Detect which cell encompasses the target text, then output its [X, Y] center coordinate. 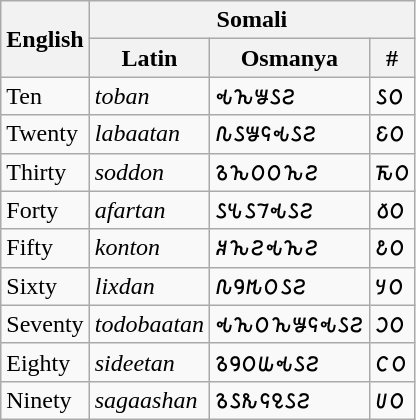
𐒈𐒖𐒌𐒛𐒉𐒖𐒒 [290, 400]
sideetan [149, 362]
konton [149, 248]
𐒂𐒙𐒆𐒙𐒁𐒛𐒂𐒖𐒒 [290, 324]
Somali [252, 20]
𐒐𐒘𐒄𐒆𐒖𐒒 [290, 286]
Sixty [45, 286]
toban [149, 96]
Osmanya [290, 58]
Thirty [45, 172]
Fifty [45, 248]
𐒏𐒙𐒒𐒂𐒙𐒒 [290, 248]
Eighty [45, 362]
𐒢𐒠 [392, 134]
Twenty [45, 134]
todobaatan [149, 324]
𐒦𐒠 [392, 286]
Latin [149, 58]
𐒖𐒍𐒖𐒇𐒂𐒖𐒒 [290, 210]
labaatan [149, 134]
𐒨𐒠 [392, 362]
𐒩𐒠 [392, 400]
Ten [45, 96]
𐒂𐒙𐒁𐒖𐒒 [290, 96]
Seventy [45, 324]
𐒤𐒠 [392, 210]
𐒣𐒠 [392, 172]
𐒐𐒖𐒁𐒛𐒂𐒖𐒒 [290, 134]
𐒧𐒠 [392, 324]
Ninety [45, 400]
lixdan [149, 286]
# [392, 58]
𐒈𐒘𐒆𐒜𐒂𐒖𐒒 [290, 362]
English [45, 39]
𐒈𐒙𐒆𐒆𐒙𐒒 [290, 172]
sagaashan [149, 400]
𐒡𐒠 [392, 96]
𐒥𐒠 [392, 248]
Forty [45, 210]
soddon [149, 172]
afartan [149, 210]
